Find where the given text appears and provide that cell's center as [x, y] coordinate. 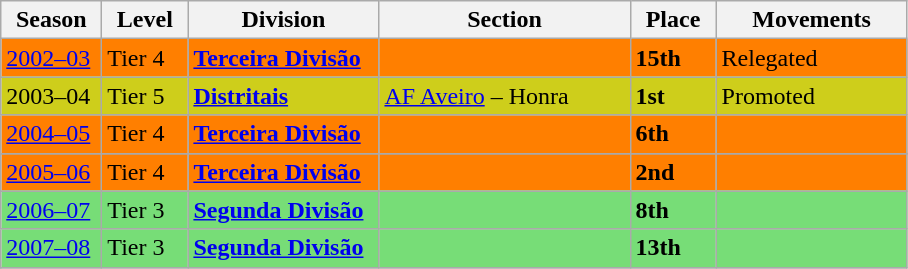
15th [673, 58]
Distritais [284, 96]
2003–04 [52, 96]
Place [673, 20]
2nd [673, 172]
2004–05 [52, 134]
Level [145, 20]
6th [673, 134]
AF Aveiro – Honra [504, 96]
Section [504, 20]
Season [52, 20]
2007–08 [52, 248]
Relegated [812, 58]
2006–07 [52, 210]
2005–06 [52, 172]
Movements [812, 20]
1st [673, 96]
Division [284, 20]
8th [673, 210]
Tier 5 [145, 96]
Promoted [812, 96]
13th [673, 248]
2002–03 [52, 58]
